Return [X, Y] of the center of cell containing provided text 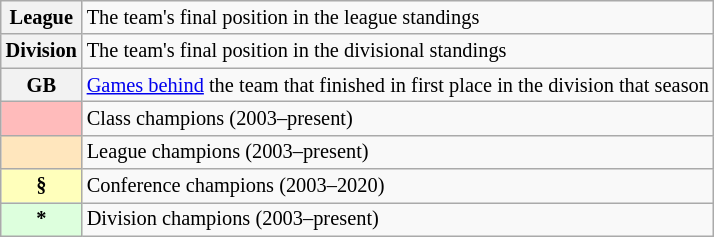
Division [42, 51]
Games behind the team that finished in first place in the division that season [398, 85]
GB [42, 85]
League [42, 17]
The team's final position in the divisional standings [398, 51]
Division champions (2003–present) [398, 219]
The team's final position in the league standings [398, 17]
Conference champions (2003–2020) [398, 186]
Class champions (2003–present) [398, 118]
§ [42, 186]
League champions (2003–present) [398, 152]
* [42, 219]
